Return the (X, Y) coordinate for the center point of the cell that contains the specified text.  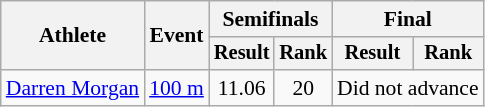
20 (303, 88)
Athlete (72, 36)
100 m (176, 88)
Semifinals (270, 19)
Final (408, 19)
Did not advance (408, 88)
Event (176, 36)
11.06 (242, 88)
Darren Morgan (72, 88)
